Provide the (x, y) coordinate of the cell's center where the given text is located.  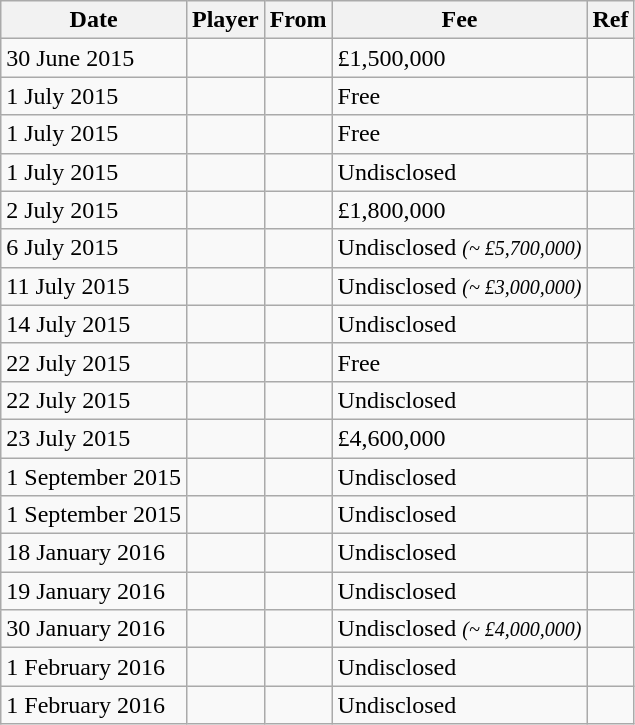
£4,600,000 (460, 438)
18 January 2016 (94, 553)
11 July 2015 (94, 286)
Ref (610, 20)
6 July 2015 (94, 248)
Player (225, 20)
£1,500,000 (460, 58)
19 January 2016 (94, 591)
23 July 2015 (94, 438)
From (298, 20)
Undisclosed (~ £5,700,000) (460, 248)
Fee (460, 20)
14 July 2015 (94, 324)
Date (94, 20)
2 July 2015 (94, 210)
30 January 2016 (94, 629)
£1,800,000 (460, 210)
Undisclosed (~ £3,000,000) (460, 286)
Undisclosed (~ £4,000,000) (460, 629)
30 June 2015 (94, 58)
